For the text-containing cell, return its midpoint in [x, y] coordinate format. 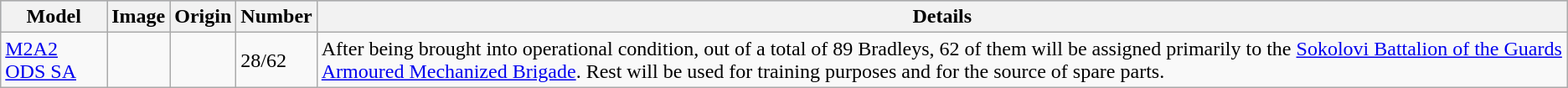
28/62 [276, 60]
Number [276, 17]
Origin [203, 17]
Details [941, 17]
Image [139, 17]
Model [54, 17]
M2A2 ODS SA [54, 60]
